Determine the (x, y) coordinate at the center of the cell enclosing the given text.  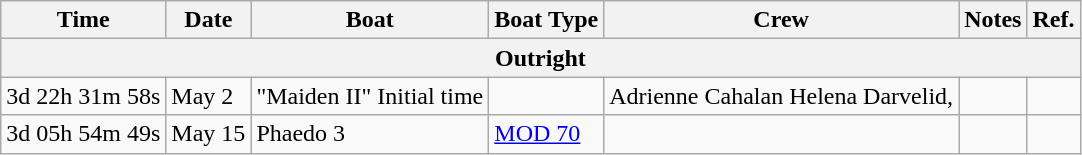
Adrienne Cahalan Helena Darvelid, (782, 96)
Boat Type (546, 20)
3d 05h 54m 49s (84, 134)
Outright (540, 58)
Date (208, 20)
3d 22h 31m 58s (84, 96)
"Maiden II" Initial time (370, 96)
May 2 (208, 96)
May 15 (208, 134)
Phaedo 3 (370, 134)
Time (84, 20)
Boat (370, 20)
Ref. (1054, 20)
Crew (782, 20)
Notes (993, 20)
MOD 70 (546, 134)
